Determine the (X, Y) coordinate at the center of the cell enclosing the given text.  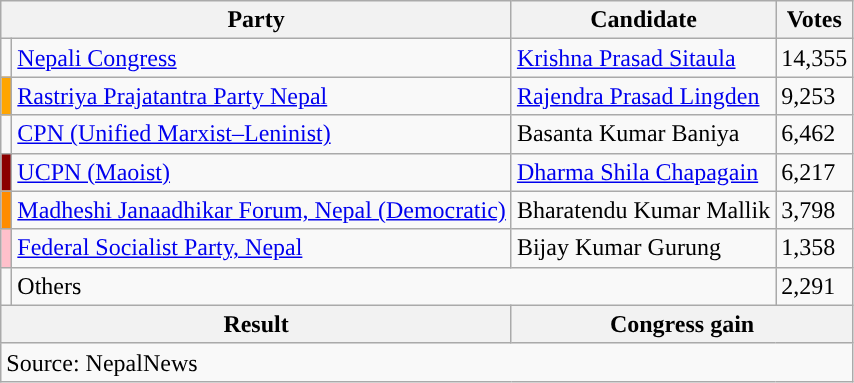
6,462 (814, 134)
1,358 (814, 248)
Bharatendu Kumar Mallik (643, 210)
6,217 (814, 172)
Dharma Shila Chapagain (643, 172)
Bijay Kumar Gurung (643, 248)
Nepali Congress (262, 58)
Federal Socialist Party, Nepal (262, 248)
Candidate (643, 20)
Votes (814, 20)
Party (256, 20)
Krishna Prasad Sitaula (643, 58)
Congress gain (682, 324)
Source: NepalNews (427, 362)
Rastriya Prajatantra Party Nepal (262, 96)
Others (394, 286)
Madheshi Janaadhikar Forum, Nepal (Democratic) (262, 210)
9,253 (814, 96)
UCPN (Maoist) (262, 172)
3,798 (814, 210)
Rajendra Prasad Lingden (643, 96)
2,291 (814, 286)
Basanta Kumar Baniya (643, 134)
Result (256, 324)
CPN (Unified Marxist–Leninist) (262, 134)
14,355 (814, 58)
